Search for the cell housing the specified text and yield its (X, Y) center coordinate. 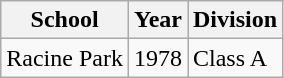
1978 (158, 58)
Year (158, 20)
Division (236, 20)
Class A (236, 58)
School (65, 20)
Racine Park (65, 58)
